Locate the cell with the specified text and output its (X, Y) center coordinate. 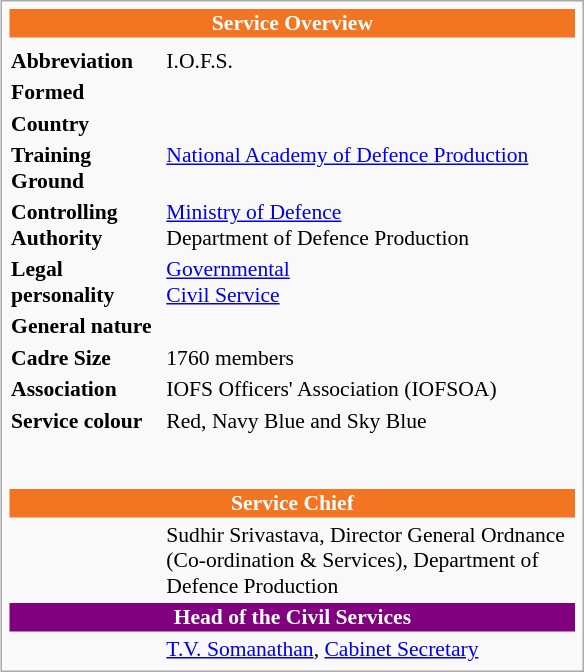
Service Chief (293, 503)
Head of the Civil Services (293, 617)
National Academy of Defence Production (370, 168)
Service colour (86, 446)
Association (86, 389)
Service Overview (293, 23)
Country (86, 123)
Training Ground (86, 168)
Ministry of Defence Department of Defence Production (370, 225)
Legal personality (86, 282)
T.V. Somanathan, Cabinet Secretary (370, 648)
Formed (86, 92)
Red, Navy Blue and Sky Blue (370, 446)
General nature (86, 326)
Abbreviation (86, 60)
I.O.F.S. (370, 60)
Cadre Size (86, 357)
Sudhir Srivastava, Director General Ordnance (Co-ordination & Services), Department of Defence Production (370, 560)
IOFS Officers' Association (IOFSOA) (370, 389)
1760 members (370, 357)
GovernmentalCivil Service (370, 282)
Controlling Authority (86, 225)
